Return the [x, y] coordinate for the center point of the cell that contains the specified text.  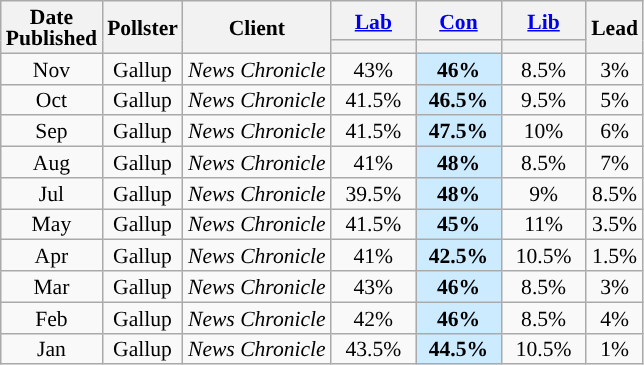
46.5% [458, 100]
45% [458, 224]
9% [544, 194]
10% [544, 132]
39.5% [374, 194]
Oct [52, 100]
6% [614, 132]
1% [614, 348]
DatePublished [52, 27]
May [52, 224]
4% [614, 318]
Jan [52, 348]
11% [544, 224]
Pollster [142, 27]
7% [614, 162]
Aug [52, 162]
47.5% [458, 132]
Jul [52, 194]
Lead [614, 27]
Sep [52, 132]
Mar [52, 286]
3.5% [614, 224]
Lib [544, 20]
42% [374, 318]
43.5% [374, 348]
5% [614, 100]
Con [458, 20]
Client [257, 27]
44.5% [458, 348]
Apr [52, 256]
Lab [374, 20]
Feb [52, 318]
9.5% [544, 100]
Nov [52, 68]
42.5% [458, 256]
1.5% [614, 256]
